Find where the given text appears and provide that cell's center as (x, y) coordinate. 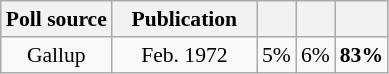
Gallup (56, 55)
5% (276, 55)
6% (316, 55)
Feb. 1972 (184, 55)
Poll source (56, 19)
Publication (184, 19)
83% (362, 55)
